Identify which cell holds the provided text, then report its [X, Y] central coordinate. 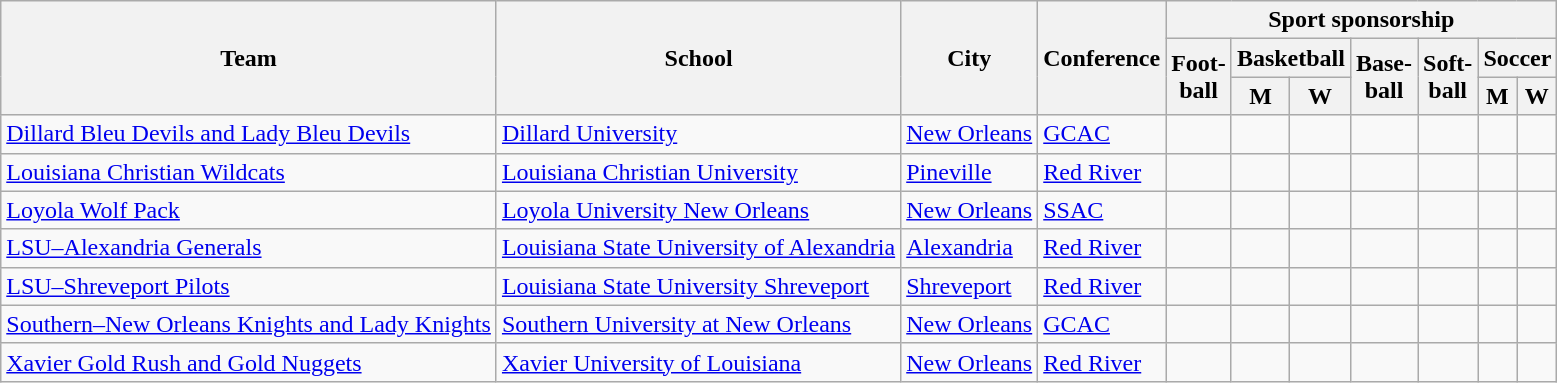
Southern–New Orleans Knights and Lady Knights [249, 324]
Xavier University of Louisiana [698, 362]
Dillard Bleu Devils and Lady Bleu Devils [249, 134]
Xavier Gold Rush and Gold Nuggets [249, 362]
Louisiana State University Shreveport [698, 286]
Base-ball [1384, 77]
Louisiana State University of Alexandria [698, 248]
Loyola University New Orleans [698, 210]
Shreveport [970, 286]
Alexandria [970, 248]
Team [249, 58]
Soccer [1518, 58]
School [698, 58]
SSAC [1102, 210]
Basketball [1290, 58]
Foot-ball [1199, 77]
City [970, 58]
Soft-ball [1448, 77]
Southern University at New Orleans [698, 324]
Louisiana Christian University [698, 172]
Pineville [970, 172]
Sport sponsorship [1362, 20]
Conference [1102, 58]
Louisiana Christian Wildcats [249, 172]
Dillard University [698, 134]
LSU–Shreveport Pilots [249, 286]
Loyola Wolf Pack [249, 210]
LSU–Alexandria Generals [249, 248]
